Pinpoint the cell where the given text exists, returning its [x, y] midpoint coordinate. 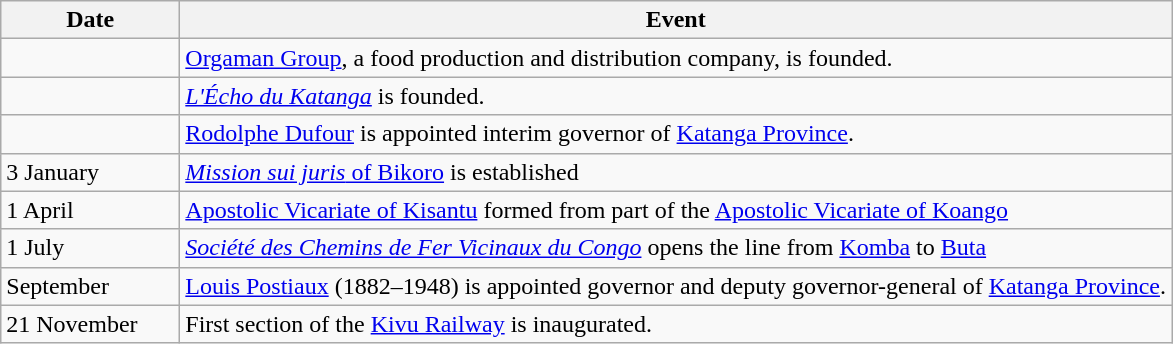
L'Écho du Katanga is founded. [676, 96]
Mission sui juris of Bikoro is established [676, 172]
Event [676, 20]
Rodolphe Dufour is appointed interim governor of Katanga Province. [676, 134]
3 January [90, 172]
Apostolic Vicariate of Kisantu formed from part of the Apostolic Vicariate of Koango [676, 210]
Orgaman Group, a food production and distribution company, is founded. [676, 58]
1 July [90, 248]
September [90, 286]
First section of the Kivu Railway is inaugurated. [676, 324]
21 November [90, 324]
Société des Chemins de Fer Vicinaux du Congo opens the line from Komba to Buta [676, 248]
Date [90, 20]
1 April [90, 210]
Louis Postiaux (1882–1948) is appointed governor and deputy governor-general of Katanga Province. [676, 286]
